Capture the cell that displays the provided text and extract its [x, y] central coordinate. 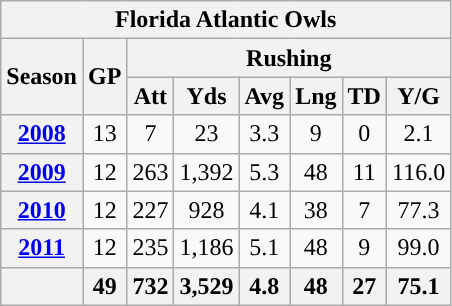
38 [316, 210]
Rushing [289, 58]
928 [206, 210]
Lng [316, 96]
23 [206, 134]
Att [150, 96]
3,529 [206, 286]
49 [104, 286]
1,186 [206, 248]
13 [104, 134]
Season [42, 77]
4.8 [264, 286]
1,392 [206, 172]
2011 [42, 248]
GP [104, 77]
5.1 [264, 248]
5.3 [264, 172]
0 [364, 134]
227 [150, 210]
99.0 [418, 248]
3.3 [264, 134]
Florida Atlantic Owls [226, 20]
2009 [42, 172]
TD [364, 96]
27 [364, 286]
732 [150, 286]
4.1 [264, 210]
2010 [42, 210]
2008 [42, 134]
235 [150, 248]
75.1 [418, 286]
Yds [206, 96]
263 [150, 172]
11 [364, 172]
77.3 [418, 210]
Avg [264, 96]
2.1 [418, 134]
Y/G [418, 96]
116.0 [418, 172]
